Pinpoint the cell where the given text exists, returning its (x, y) midpoint coordinate. 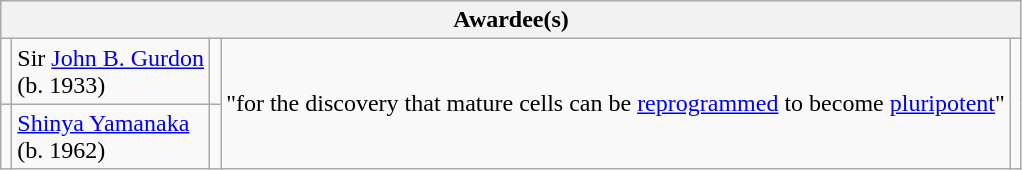
"for the discovery that mature cells can be reprogrammed to become pluripotent" (616, 104)
Shinya Yamanaka(b. 1962) (111, 136)
Awardee(s) (512, 20)
Sir John B. Gurdon(b. 1933) (111, 72)
